Provide the (X, Y) coordinate of the cell's center where the given text is located.  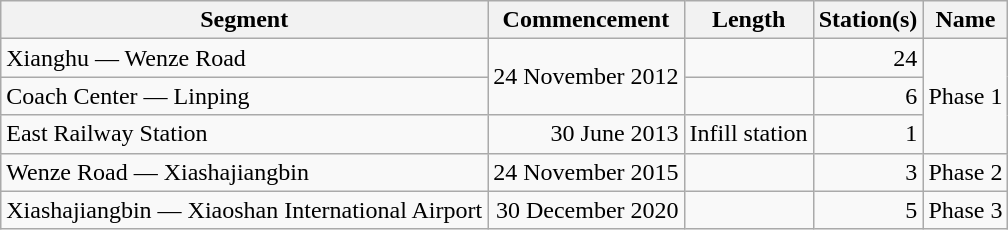
East Railway Station (244, 134)
Wenze Road — Xiashajiangbin (244, 172)
Length (748, 20)
24 November 2015 (586, 172)
30 June 2013 (586, 134)
5 (868, 210)
Phase 2 (966, 172)
Xianghu — Wenze Road (244, 58)
Commencement (586, 20)
6 (868, 96)
30 December 2020 (586, 210)
Phase 1 (966, 96)
Phase 3 (966, 210)
3 (868, 172)
Segment (244, 20)
Infill station (748, 134)
24 (868, 58)
Xiashajiangbin — Xiaoshan International Airport (244, 210)
Coach Center — Linping (244, 96)
Station(s) (868, 20)
24 November 2012 (586, 77)
1 (868, 134)
Name (966, 20)
